Find where the given text appears and provide that cell's center as (X, Y) coordinate. 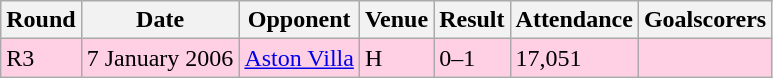
Round (41, 20)
7 January 2006 (160, 58)
Goalscorers (704, 20)
0–1 (472, 58)
Attendance (574, 20)
H (396, 58)
R3 (41, 58)
Result (472, 20)
Venue (396, 20)
Date (160, 20)
17,051 (574, 58)
Aston Villa (300, 58)
Opponent (300, 20)
